Detect which cell encompasses the target text, then output its [x, y] center coordinate. 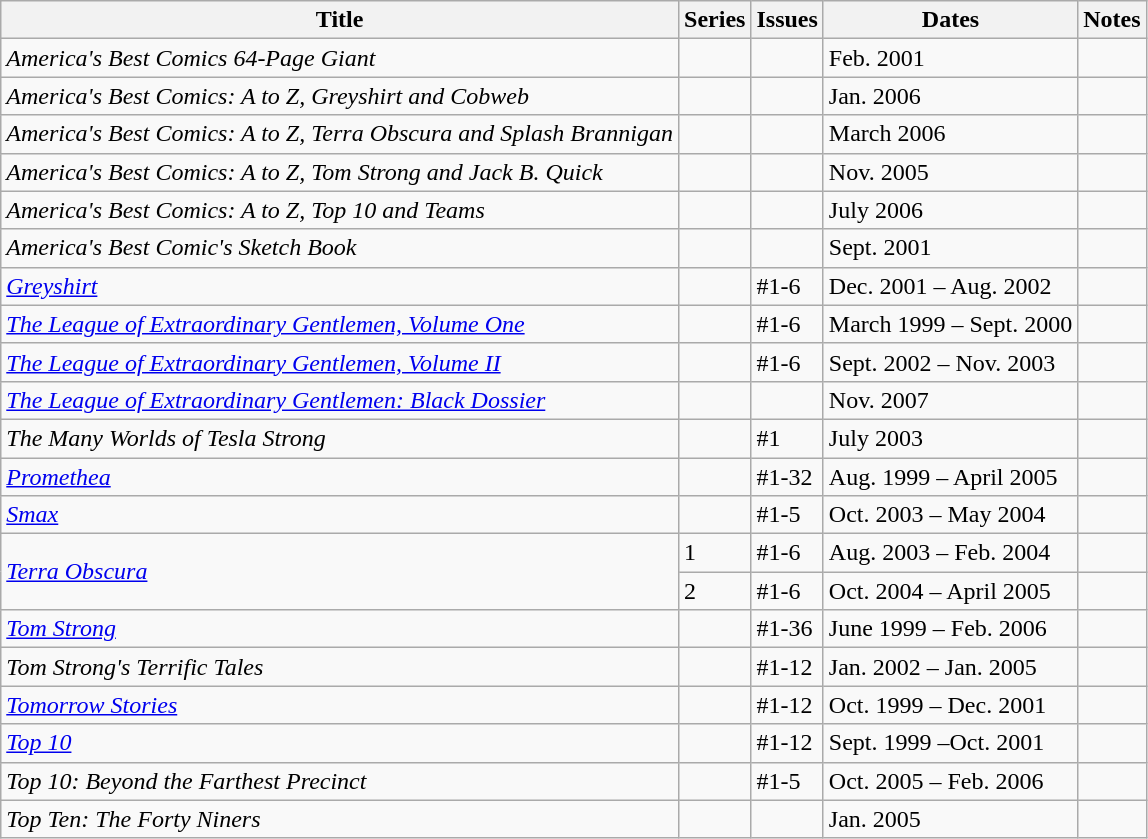
Promethea [340, 477]
#1-36 [787, 629]
The League of Extraordinary Gentlemen, Volume II [340, 362]
June 1999 – Feb. 2006 [950, 629]
Sept. 2002 – Nov. 2003 [950, 362]
March 2006 [950, 134]
Notes [1112, 20]
Oct. 1999 – Dec. 2001 [950, 705]
#1-32 [787, 477]
Title [340, 20]
1 [715, 553]
Jan. 2006 [950, 96]
The League of Extraordinary Gentlemen, Volume One [340, 324]
Top 10: Beyond the Farthest Precinct [340, 781]
Top Ten: The Forty Niners [340, 819]
Series [715, 20]
Tom Strong [340, 629]
July 2006 [950, 210]
Greyshirt [340, 286]
Tom Strong's Terrific Tales [340, 667]
The Many Worlds of Tesla Strong [340, 438]
Feb. 2001 [950, 58]
Sept. 2001 [950, 248]
Terra Obscura [340, 572]
Nov. 2007 [950, 400]
Oct. 2004 – April 2005 [950, 591]
July 2003 [950, 438]
Sept. 1999 –Oct. 2001 [950, 743]
America's Best Comics: A to Z, Greyshirt and Cobweb [340, 96]
Issues [787, 20]
America's Best Comics: A to Z, Top 10 and Teams [340, 210]
Top 10 [340, 743]
Dec. 2001 – Aug. 2002 [950, 286]
America's Best Comic's Sketch Book [340, 248]
The League of Extraordinary Gentlemen: Black Dossier [340, 400]
#1 [787, 438]
Dates [950, 20]
Oct. 2003 – May 2004 [950, 515]
Tomorrow Stories [340, 705]
Jan. 2005 [950, 819]
2 [715, 591]
Nov. 2005 [950, 172]
Oct. 2005 – Feb. 2006 [950, 781]
America's Best Comics: A to Z, Terra Obscura and Splash Brannigan [340, 134]
Jan. 2002 – Jan. 2005 [950, 667]
March 1999 – Sept. 2000 [950, 324]
America's Best Comics: A to Z, Tom Strong and Jack B. Quick [340, 172]
Smax [340, 515]
Aug. 1999 – April 2005 [950, 477]
Aug. 2003 – Feb. 2004 [950, 553]
America's Best Comics 64-Page Giant [340, 58]
